Scan for the cell matching the given text and deliver its (x, y) coordinate at center. 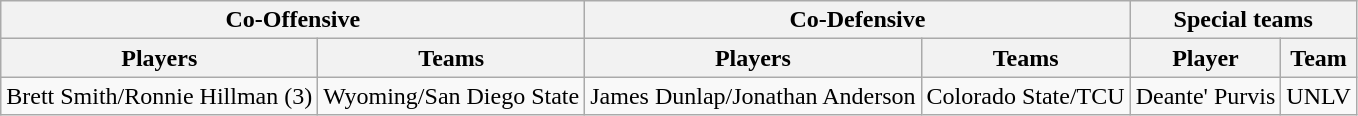
Team (1319, 58)
Wyoming/San Diego State (452, 96)
Co-Defensive (858, 20)
Player (1206, 58)
Brett Smith/Ronnie Hillman (3) (160, 96)
Colorado State/TCU (1026, 96)
Co-Offensive (293, 20)
Deante' Purvis (1206, 96)
James Dunlap/Jonathan Anderson (753, 96)
UNLV (1319, 96)
Special teams (1243, 20)
